For the text-containing cell, return its midpoint in (X, Y) coordinate format. 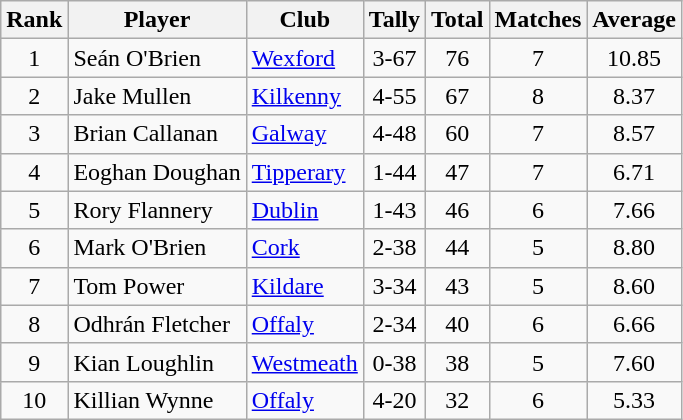
1 (34, 58)
Dublin (304, 210)
8.60 (634, 286)
Westmeath (304, 362)
60 (458, 134)
4-48 (394, 134)
8.57 (634, 134)
46 (458, 210)
Cork (304, 248)
Tipperary (304, 172)
Total (458, 20)
40 (458, 324)
Killian Wynne (157, 400)
2-34 (394, 324)
32 (458, 400)
3 (34, 134)
0-38 (394, 362)
Rank (34, 20)
43 (458, 286)
9 (34, 362)
Brian Callanan (157, 134)
47 (458, 172)
Rory Flannery (157, 210)
Player (157, 20)
Matches (538, 20)
4 (34, 172)
3-34 (394, 286)
Average (634, 20)
1-43 (394, 210)
Jake Mullen (157, 96)
3-67 (394, 58)
5.33 (634, 400)
7.66 (634, 210)
1-44 (394, 172)
2-38 (394, 248)
Odhrán Fletcher (157, 324)
Eoghan Doughan (157, 172)
Club (304, 20)
4-20 (394, 400)
8.80 (634, 248)
Tally (394, 20)
Kilkenny (304, 96)
Mark O'Brien (157, 248)
10 (34, 400)
Kian Loughlin (157, 362)
Galway (304, 134)
2 (34, 96)
7.60 (634, 362)
67 (458, 96)
8.37 (634, 96)
76 (458, 58)
38 (458, 362)
4-55 (394, 96)
44 (458, 248)
Tom Power (157, 286)
6.66 (634, 324)
Wexford (304, 58)
Seán O'Brien (157, 58)
Kildare (304, 286)
10.85 (634, 58)
6.71 (634, 172)
